Return [X, Y] of the center of cell containing provided text 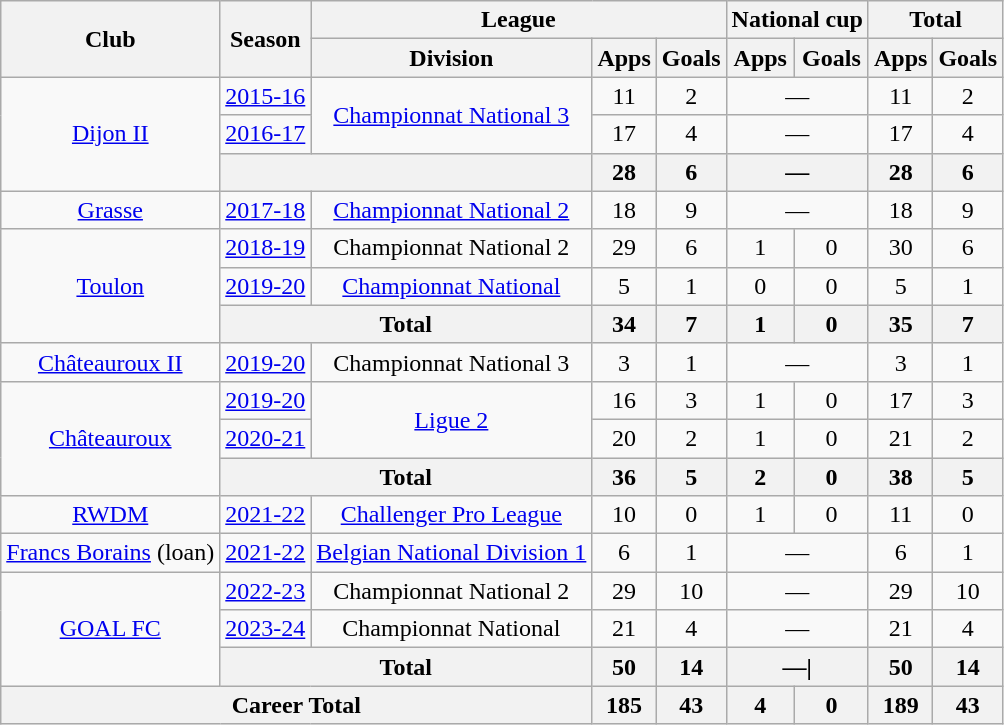
2023-24 [266, 629]
Club [110, 39]
34 [624, 324]
16 [624, 400]
Belgian National Division 1 [452, 553]
League [518, 20]
Châteauroux [110, 438]
2015-16 [266, 96]
36 [624, 477]
Dijon II [110, 134]
Toulon [110, 286]
Challenger Pro League [452, 515]
GOAL FC [110, 629]
National cup [797, 20]
38 [900, 477]
35 [900, 324]
20 [624, 438]
Châteauroux II [110, 362]
2020-21 [266, 438]
30 [900, 248]
Grasse [110, 210]
2022-23 [266, 591]
2017-18 [266, 210]
—| [797, 667]
189 [900, 705]
Season [266, 39]
Career Total [296, 705]
Division [452, 58]
Ligue 2 [452, 419]
185 [624, 705]
Francs Borains (loan) [110, 553]
2016-17 [266, 134]
2018-19 [266, 248]
RWDM [110, 515]
